Pinpoint the cell where the given text exists, returning its (X, Y) midpoint coordinate. 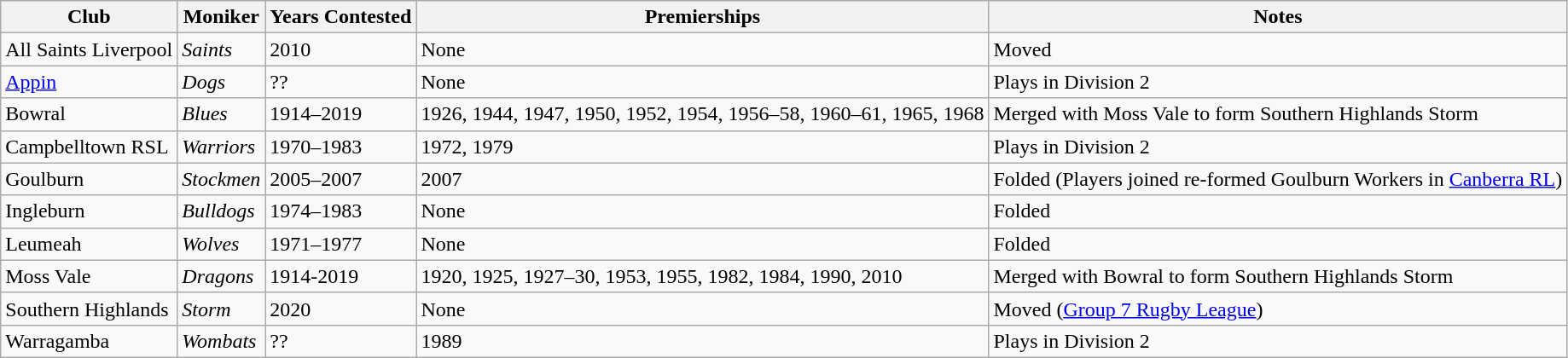
Goulburn (89, 179)
1974–1983 (341, 211)
Saints (222, 49)
Merged with Bowral to form Southern Highlands Storm (1278, 276)
Leumeah (89, 244)
Moved (1278, 49)
Bulldogs (222, 211)
Ingleburn (89, 211)
Wombats (222, 341)
All Saints Liverpool (89, 49)
2010 (341, 49)
Southern Highlands (89, 309)
Folded (Players joined re-formed Goulburn Workers in Canberra RL) (1278, 179)
Bowral (89, 114)
Notes (1278, 17)
Storm (222, 309)
1914–2019 (341, 114)
Stockmen (222, 179)
1914-2019 (341, 276)
Moss Vale (89, 276)
Premierships (703, 17)
2005–2007 (341, 179)
Blues (222, 114)
Wolves (222, 244)
Warragamba (89, 341)
Appin (89, 82)
1989 (703, 341)
2020 (341, 309)
1972, 1979 (703, 147)
Moniker (222, 17)
2007 (703, 179)
1926, 1944, 1947, 1950, 1952, 1954, 1956–58, 1960–61, 1965, 1968 (703, 114)
1971–1977 (341, 244)
Dragons (222, 276)
Campbelltown RSL (89, 147)
Merged with Moss Vale to form Southern Highlands Storm (1278, 114)
Dogs (222, 82)
Club (89, 17)
Moved (Group 7 Rugby League) (1278, 309)
Warriors (222, 147)
Years Contested (341, 17)
1920, 1925, 1927–30, 1953, 1955, 1982, 1984, 1990, 2010 (703, 276)
1970–1983 (341, 147)
